Detect which cell encompasses the target text, then output its [x, y] center coordinate. 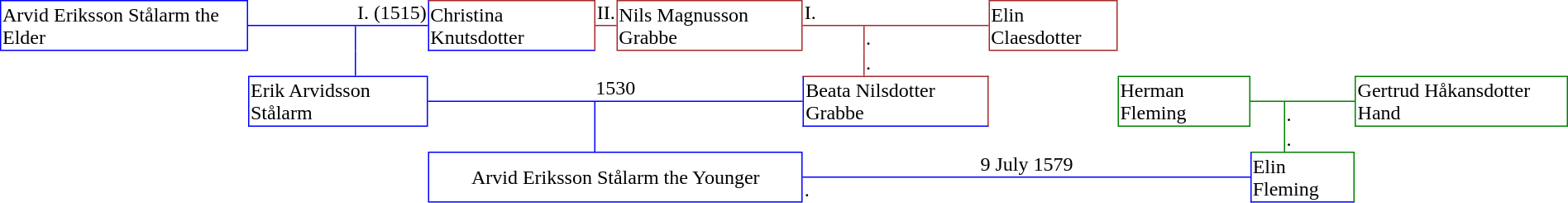
Arvid Eriksson Stålarm the Elder [124, 26]
Beata Nilsdotter Grabbe [896, 102]
Elin Claesdotter [1053, 26]
9 July 1579 [1027, 165]
Arvid Eriksson Stålarm the Younger [615, 177]
Erik Arvidsson Stålarm [337, 102]
I. [896, 13]
I. (1515) [337, 13]
Herman Fleming [1184, 102]
Gertrud Håkansdotter Hand [1462, 102]
Christina Knutsdotter [511, 26]
1530 [615, 89]
Elin Fleming [1303, 177]
Nils Magnusson Grabbe [710, 26]
II. [605, 13]
